Search for the cell housing the specified text and yield its (X, Y) center coordinate. 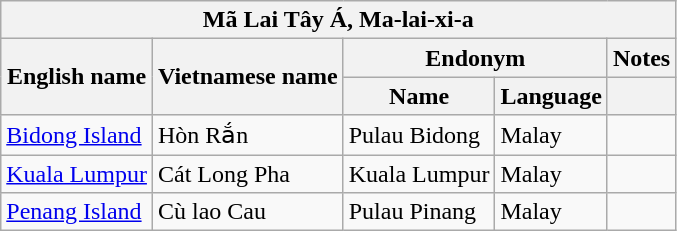
Penang Island (77, 212)
Cát Long Pha (248, 173)
Endonym (475, 58)
Name (419, 96)
English name (77, 77)
Vietnamese name (248, 77)
Mã Lai Tây Á, Ma-lai-xi-a (338, 20)
Language (551, 96)
Bidong Island (77, 135)
Pulau Bidong (419, 135)
Pulau Pinang (419, 212)
Cù lao Cau (248, 212)
Notes (641, 58)
Hòn Rắn (248, 135)
